Determine the [X, Y] coordinate at the center of the cell enclosing the given text.  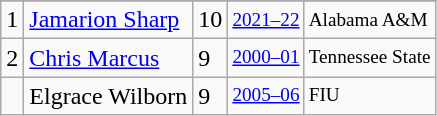
2 [12, 58]
FIU [370, 96]
Chris Marcus [108, 58]
Elgrace Wilborn [108, 96]
Tennessee State [370, 58]
1 [12, 20]
2021–22 [266, 20]
2005–06 [266, 96]
2000–01 [266, 58]
10 [210, 20]
Alabama A&M [370, 20]
Jamarion Sharp [108, 20]
